Return the [x, y] coordinate for the center point of the cell that contains the specified text.  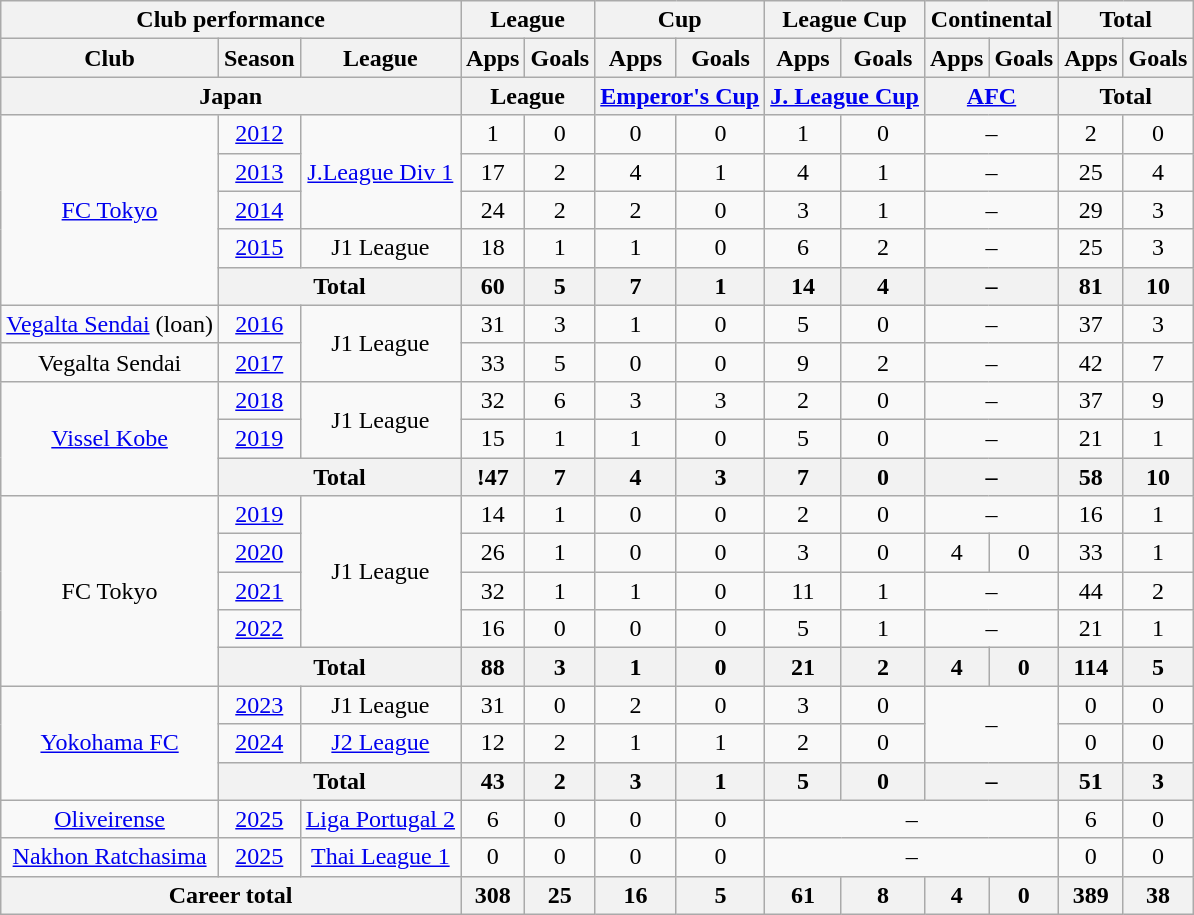
88 [493, 667]
Japan [231, 96]
43 [493, 781]
AFC [991, 96]
44 [1091, 591]
2014 [259, 210]
58 [1091, 477]
2016 [259, 324]
Liga Portugal 2 [380, 819]
Oliveirense [110, 819]
26 [493, 553]
Continental [991, 20]
Club [110, 58]
12 [493, 743]
60 [493, 286]
2020 [259, 553]
J. League Cup [845, 96]
2013 [259, 172]
Vegalta Sendai [110, 362]
81 [1091, 286]
2023 [259, 705]
J.League Div 1 [380, 172]
2012 [259, 134]
38 [1158, 895]
29 [1091, 210]
61 [804, 895]
24 [493, 210]
51 [1091, 781]
17 [493, 172]
114 [1091, 667]
2021 [259, 591]
42 [1091, 362]
Thai League 1 [380, 857]
Career total [231, 895]
2015 [259, 248]
Cup [680, 20]
2018 [259, 400]
Club performance [231, 20]
League Cup [845, 20]
Yokohama FC [110, 743]
2024 [259, 743]
J2 League [380, 743]
308 [493, 895]
15 [493, 438]
Vegalta Sendai (loan) [110, 324]
8 [882, 895]
389 [1091, 895]
2022 [259, 629]
11 [804, 591]
Season [259, 58]
Vissel Kobe [110, 438]
Emperor's Cup [680, 96]
Nakhon Ratchasima [110, 857]
!47 [493, 477]
18 [493, 248]
2017 [259, 362]
